Detect which cell encompasses the target text, then output its (x, y) center coordinate. 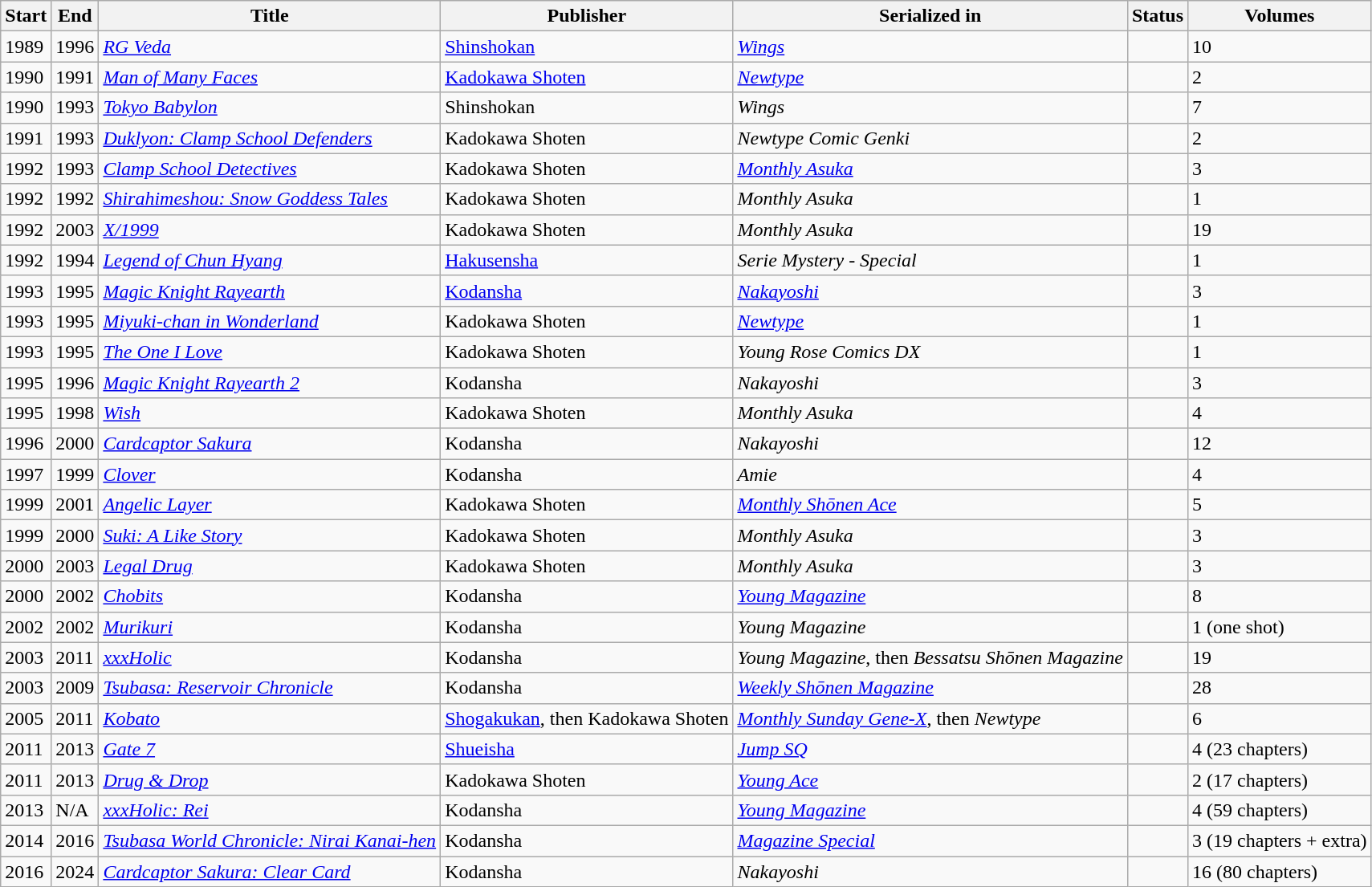
Clover (270, 474)
1 (one shot) (1280, 627)
Jump SQ (930, 749)
2014 (26, 840)
Magazine Special (930, 840)
Suki: A Like Story (270, 535)
End (75, 16)
The One I Love (270, 352)
5 (1280, 505)
Volumes (1280, 16)
Newtype Comic Genki (930, 138)
Cardcaptor Sakura (270, 444)
7 (1280, 108)
Magic Knight Rayearth 2 (270, 383)
10 (1280, 47)
8 (1280, 596)
6 (1280, 718)
Legal Drug (270, 566)
Murikuri (270, 627)
1997 (26, 474)
Monthly Sunday Gene-X, then Newtype (930, 718)
Shogakukan, then Kadokawa Shoten (587, 718)
Weekly Shōnen Magazine (930, 688)
4 (23 chapters) (1280, 749)
3 (19 chapters + extra) (1280, 840)
Man of Many Faces (270, 77)
Young Rose Comics DX (930, 352)
2 (17 chapters) (1280, 779)
16 (80 chapters) (1280, 871)
Serialized in (930, 16)
Kobato (270, 718)
xxxHolic (270, 657)
28 (1280, 688)
RG Veda (270, 47)
Young Magazine, then Bessatsu Shōnen Magazine (930, 657)
12 (1280, 444)
Gate 7 (270, 749)
1998 (75, 413)
Title (270, 16)
X/1999 (270, 230)
Shueisha (587, 749)
2009 (75, 688)
N/A (75, 810)
Magic Knight Rayearth (270, 291)
2024 (75, 871)
Status (1158, 16)
Publisher (587, 16)
4 (59 chapters) (1280, 810)
1989 (26, 47)
Young Ace (930, 779)
Tsubasa World Chronicle: Nirai Kanai-hen (270, 840)
Chobits (270, 596)
Tsubasa: Reservoir Chronicle (270, 688)
Amie (930, 474)
Duklyon: Clamp School Defenders (270, 138)
2001 (75, 505)
Miyuki-chan in Wonderland (270, 321)
Serie Mystery - Special (930, 260)
xxxHolic: Rei (270, 810)
Wish (270, 413)
Monthly Shōnen Ace (930, 505)
1994 (75, 260)
Angelic Layer (270, 505)
2005 (26, 718)
Shirahimeshou: Snow Goddess Tales (270, 199)
Start (26, 16)
Cardcaptor Sakura: Clear Card (270, 871)
Hakusensha (587, 260)
Drug & Drop (270, 779)
Legend of Chun Hyang (270, 260)
Tokyo Babylon (270, 108)
Clamp School Detectives (270, 169)
